Output the (x, y) coordinate of the center of the cell containing the given text.  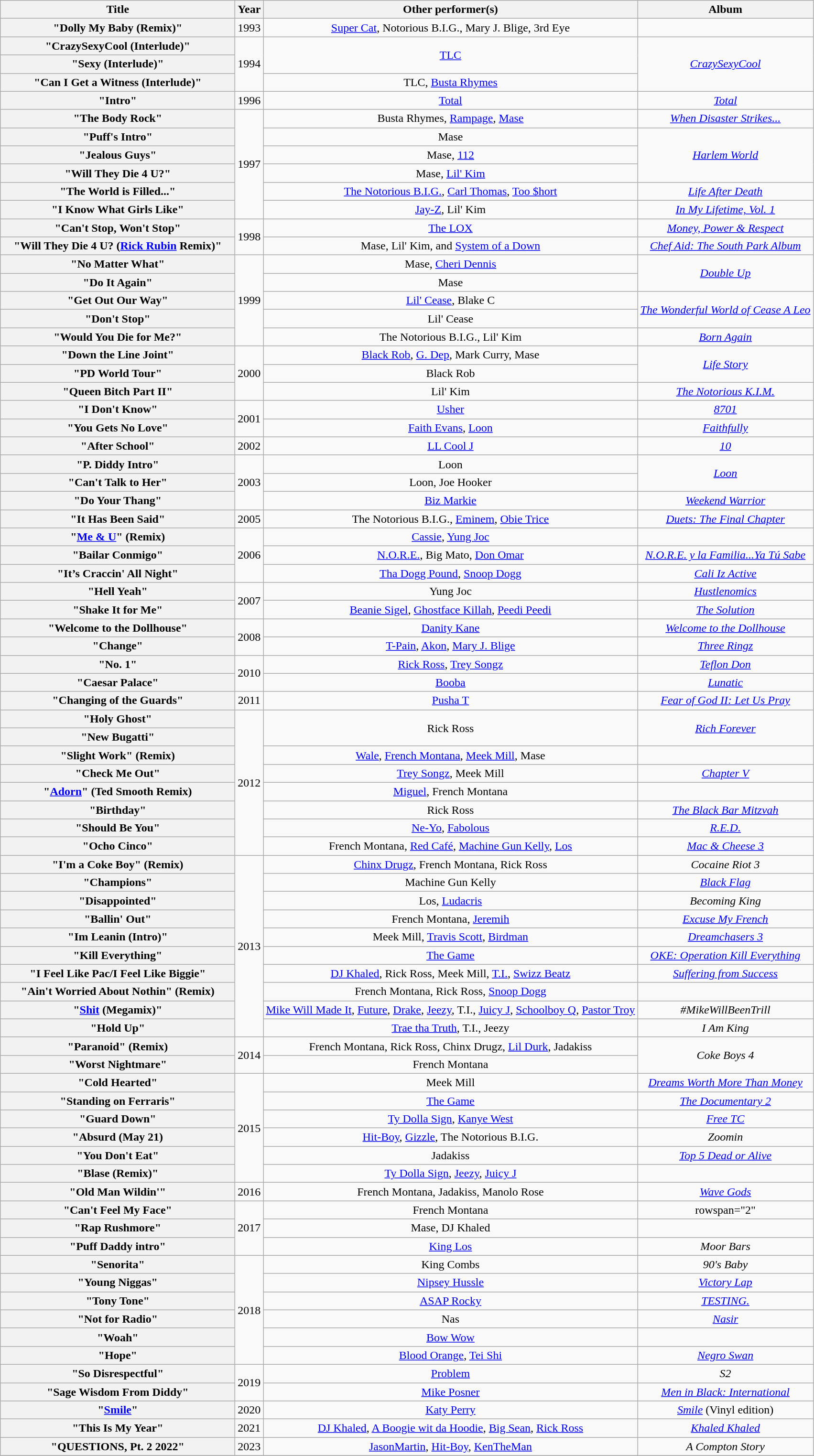
"Ocho Cinco" (118, 846)
DJ Khaled, A Boogie wit da Hoodie, Big Sean, Rick Ross (450, 1428)
Black Rob, G. Dep, Mark Curry, Mase (450, 355)
Chinx Drugz, French Montana, Rick Ross (450, 864)
2012 (250, 782)
"It’s Craccin' All Night" (118, 573)
Dreamchasers 3 (726, 937)
Miguel, French Montana (450, 791)
"This Is My Year" (118, 1428)
OKE: Operation Kill Everything (726, 955)
Meek Mill (450, 1082)
CrazySexyCool (726, 64)
2011 (250, 701)
"Puff Daddy intro" (118, 1246)
Welcome to the Dollhouse (726, 628)
T-Pain, Akon, Mary J. Blige (450, 646)
Busta Rhymes, Rampage, Mase (450, 119)
Other performer(s) (450, 10)
R.E.D. (726, 828)
Smile (Vinyl edition) (726, 1410)
LL Cool J (450, 446)
French Montana, Rick Ross, Chinx Drugz, Lil Durk, Jadakiss (450, 1046)
"Old Man Wildin'" (118, 1192)
rowspan="2" (726, 1210)
"Down the Line Joint" (118, 355)
TESTING. (726, 1301)
"Sexy (Interlude)" (118, 64)
Three Ringz (726, 646)
Trey Songz, Meek Mill (450, 773)
"Puff's Intro" (118, 137)
Rick Ross, Trey Songz (450, 664)
"Champions" (118, 883)
Mike Posner (450, 1392)
Tha Dogg Pound, Snoop Dogg (450, 573)
Booba (450, 682)
Fear of God II: Let Us Pray (726, 701)
"Kill Everything" (118, 955)
10 (726, 446)
"No. 1" (118, 664)
Mike Will Made It, Future, Drake, Jeezy, T.I., Juicy J, Schoolboy Q, Pastor Troy (450, 1010)
"Not for Radio" (118, 1319)
Album (726, 10)
"QUESTIONS, Pt. 2 2022" (118, 1446)
Trae tha Truth, T.I., Jeezy (450, 1028)
"Would You Die for Me?" (118, 337)
"Caesar Palace" (118, 682)
Cassie, Yung Joc (450, 537)
Problem (450, 1373)
Super Cat, Notorious B.I.G., Mary J. Blige, 3rd Eye (450, 28)
Nas (450, 1319)
2019 (250, 1382)
The Notorious B.I.G., Carl Thomas, Too $hort (450, 191)
"Absurd (May 21) (118, 1137)
"I Feel Like Pac/I Feel Like Biggie" (118, 973)
Men in Black: International (726, 1392)
"Me & U" (Remix) (118, 537)
Biz Markie (450, 500)
Life After Death (726, 191)
Yung Joc (450, 592)
Dreams Worth More Than Money (726, 1082)
Lil' Cease (450, 319)
2013 (250, 946)
Beanie Sigel, Ghostface Killah, Peedi Peedi (450, 610)
"I'm a Coke Boy" (Remix) (118, 864)
Negro Swan (726, 1355)
"Do It Again" (118, 282)
Cocaine Riot 3 (726, 864)
Excuse My French (726, 919)
S2 (726, 1373)
2001 (250, 419)
"Tony Tone" (118, 1301)
A Compton Story (726, 1446)
Weekend Warrior (726, 500)
Ty Dolla Sign, Kanye West (450, 1119)
1993 (250, 28)
2008 (250, 637)
2016 (250, 1192)
Mase, Lil' Kim, and System of a Down (450, 246)
2000 (250, 373)
"Cold Hearted" (118, 1082)
Title (118, 10)
Bow Wow (450, 1337)
2003 (250, 482)
King Los (450, 1246)
"Should Be You" (118, 828)
"Shit (Megamix)" (118, 1010)
"Can't Stop, Won't Stop" (118, 228)
8701 (726, 410)
N.O.R.E., Big Mato, Don Omar (450, 555)
"Paranoid" (Remix) (118, 1046)
"Ballin' Out" (118, 919)
Hit-Boy, Gizzle, The Notorious B.I.G. (450, 1137)
"Blase (Remix)" (118, 1174)
"Hell Yeah" (118, 592)
Lil' Kim (450, 391)
"Rap Rushmore" (118, 1228)
Mase, 112 (450, 155)
Mac & Cheese 3 (726, 846)
Born Again (726, 337)
Katy Perry (450, 1410)
2010 (250, 673)
2002 (250, 446)
"Dolly My Baby (Remix)" (118, 28)
Harlem World (726, 155)
Black Rob (450, 373)
"Sage Wisdom From Diddy" (118, 1392)
Zoomin (726, 1137)
1997 (250, 164)
"After School" (118, 446)
French Montana, Red Café, Machine Gun Kelly, Los (450, 846)
"So Disrespectful" (118, 1373)
Meek Mill, Travis Scott, Birdman (450, 937)
"Young Niggas" (118, 1283)
In My Lifetime, Vol. 1 (726, 209)
Black Flag (726, 883)
"CrazySexyCool (Interlude)" (118, 46)
Rich Forever (726, 728)
"Intro" (118, 100)
Nipsey Hussle (450, 1283)
Mase, Cheri Dennis (450, 264)
Top 5 Dead or Alive (726, 1155)
Khaled Khaled (726, 1428)
"Shake It for Me" (118, 610)
1996 (250, 100)
Chapter V (726, 773)
Ne-Yo, Fabolous (450, 828)
"You Don't Eat" (118, 1155)
"You Gets No Love" (118, 428)
"Can't Talk to Her" (118, 482)
Mase, DJ Khaled (450, 1228)
"P. Diddy Intro" (118, 464)
"Jealous Guys" (118, 155)
N.O.R.E. y la Familia...Ya Tú Sabe (726, 555)
"The Body Rock" (118, 119)
Danity Kane (450, 628)
1999 (250, 301)
Duets: The Final Chapter (726, 518)
1994 (250, 64)
"Standing on Ferraris" (118, 1100)
"Don't Stop" (118, 319)
"Will They Die 4 U?" (118, 173)
Los, Ludacris (450, 901)
TLC (450, 55)
"Disappointed" (118, 901)
#MikeWillBeenTrill (726, 1010)
The Notorious K.I.M. (726, 391)
90's Baby (726, 1264)
Mase, Lil' Kim (450, 173)
2015 (250, 1128)
2020 (250, 1410)
"Adorn" (Ted Smooth Remix) (118, 791)
Usher (450, 410)
Lunatic (726, 682)
Nasir (726, 1319)
Chef Aid: The South Park Album (726, 246)
When Disaster Strikes... (726, 119)
"Slight Work" (Remix) (118, 755)
Free TC (726, 1119)
"Hold Up" (118, 1028)
Jay-Z, Lil' Kim (450, 209)
"Holy Ghost" (118, 719)
DJ Khaled, Rick Ross, Meek Mill, T.I., Swizz Beatz (450, 973)
"Worst Nightmare" (118, 1064)
Money, Power & Respect (726, 228)
"Check Me Out" (118, 773)
"Queen Bitch Part II" (118, 391)
King Combs (450, 1264)
"Senorita" (118, 1264)
"Do Your Thang" (118, 500)
Jadakiss (450, 1155)
"Ain't Worried About Nothin" (Remix) (118, 992)
Moor Bars (726, 1246)
French Montana, Rick Ross, Snoop Dogg (450, 992)
"Change" (118, 646)
I Am King (726, 1028)
"Im Leanin (Intro)" (118, 937)
"Birthday" (118, 810)
Becoming King (726, 901)
Faithfully (726, 428)
Coke Boys 4 (726, 1055)
"I Don't Know" (118, 410)
"Changing of the Guards" (118, 701)
JasonMartin, Hit-Boy, KenTheMan (450, 1446)
Teflon Don (726, 664)
"It Has Been Said" (118, 518)
French Montana, Jeremih (450, 919)
ASAP Rocky (450, 1301)
"Hope" (118, 1355)
"PD World Tour" (118, 373)
2006 (250, 555)
"Woah" (118, 1337)
Pusha T (450, 701)
2005 (250, 518)
Faith Evans, Loon (450, 428)
Cali Iz Active (726, 573)
2007 (250, 601)
"Guard Down" (118, 1119)
TLC, Busta Rhymes (450, 82)
Year (250, 10)
Machine Gun Kelly (450, 883)
2017 (250, 1228)
Lil' Cease, Blake C (450, 301)
2014 (250, 1055)
The Notorious B.I.G., Eminem, Obie Trice (450, 518)
"Can I Get a Witness (Interlude)" (118, 82)
"No Matter What" (118, 264)
Life Story (726, 364)
1998 (250, 237)
Double Up (726, 273)
"Get Out Our Way" (118, 301)
The Wonderful World of Cease A Leo (726, 310)
"Can't Feel My Face" (118, 1210)
Hustlenomics (726, 592)
Victory Lap (726, 1283)
"I Know What Girls Like" (118, 209)
The Documentary 2 (726, 1100)
French Montana, Jadakiss, Manolo Rose (450, 1192)
2023 (250, 1446)
The Notorious B.I.G., Lil' Kim (450, 337)
Loon, Joe Hooker (450, 482)
"Welcome to the Dollhouse" (118, 628)
"The World is Filled..." (118, 191)
"Will They Die 4 U? (Rick Rubin Remix)" (118, 246)
"New Bugatti" (118, 737)
Ty Dolla Sign, Jeezy, Juicy J (450, 1174)
Wave Gods (726, 1192)
Suffering from Success (726, 973)
"Bailar Conmigo" (118, 555)
"Smile" (118, 1410)
The Black Bar Mitzvah (726, 810)
Blood Orange, Tei Shi (450, 1355)
2021 (250, 1428)
The Solution (726, 610)
2018 (250, 1310)
Wale, French Montana, Meek Mill, Mase (450, 755)
The LOX (450, 228)
